Return [x, y] of the center of cell containing provided text 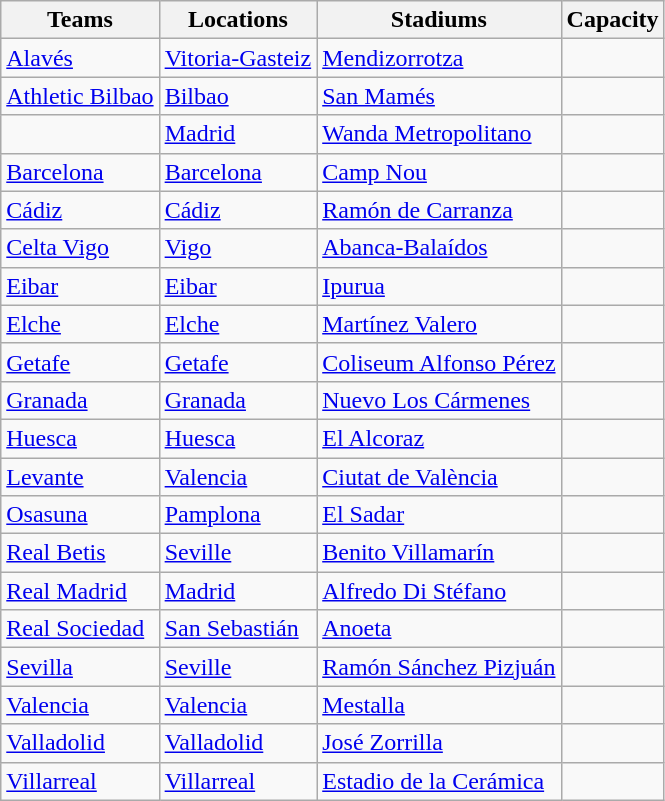
Mestalla [439, 705]
Camp Nou [439, 172]
Locations [238, 20]
El Alcoraz [439, 438]
El Sadar [439, 515]
Ramón de Carranza [439, 210]
Vitoria-Gasteiz [238, 58]
Alfredo Di Stéfano [439, 591]
San Mamés [439, 96]
Vigo [238, 248]
Capacity [612, 20]
Coliseum Alfonso Pérez [439, 362]
Estadio de la Cerámica [439, 781]
Ipurua [439, 286]
Pamplona [238, 515]
Anoeta [439, 629]
Celta Vigo [80, 248]
Real Sociedad [80, 629]
Sevilla [80, 667]
Bilbao [238, 96]
Nuevo Los Cármenes [439, 400]
Martínez Valero [439, 324]
Alavés [80, 58]
Stadiums [439, 20]
Ciutat de València [439, 477]
Levante [80, 477]
Wanda Metropolitano [439, 134]
José Zorrilla [439, 743]
Real Madrid [80, 591]
Abanca-Balaídos [439, 248]
Ramón Sánchez Pizjuán [439, 667]
Osasuna [80, 515]
Athletic Bilbao [80, 96]
Teams [80, 20]
Real Betis [80, 553]
Benito Villamarín [439, 553]
San Sebastián [238, 629]
Mendizorrotza [439, 58]
